Provide the [X, Y] coordinate of the cell's center where the given text is located.  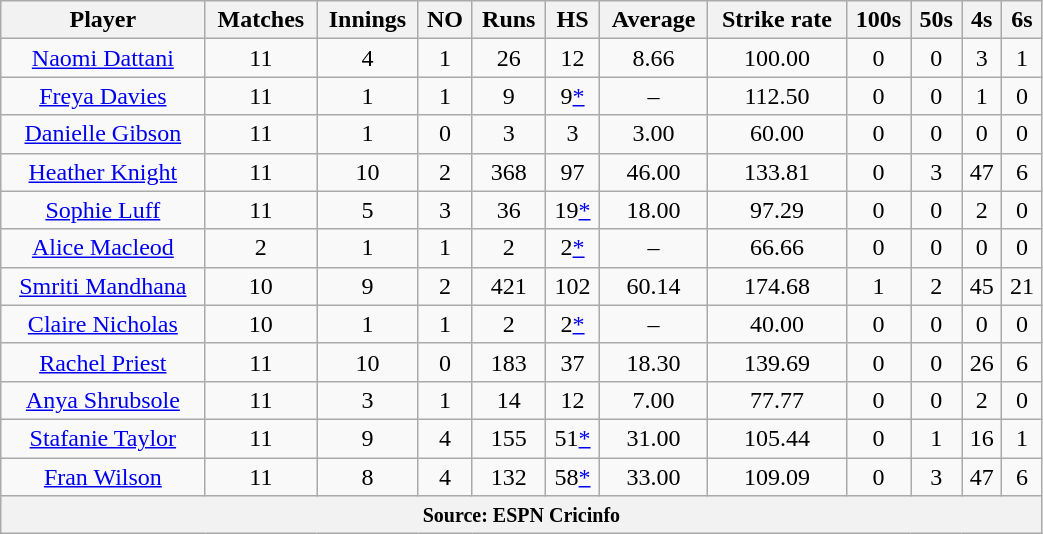
40.00 [778, 324]
100.00 [778, 58]
37 [573, 362]
Strike rate [778, 20]
Anya Shrubsole [103, 400]
6s [1022, 20]
Average [653, 20]
133.81 [778, 172]
19* [573, 210]
Runs [509, 20]
Alice Macleod [103, 248]
60.14 [653, 286]
4s [982, 20]
100s [878, 20]
Sophie Luff [103, 210]
5 [368, 210]
Fran Wilson [103, 477]
112.50 [778, 96]
14 [509, 400]
Naomi Dattani [103, 58]
NO [445, 20]
18.00 [653, 210]
97.29 [778, 210]
155 [509, 438]
139.69 [778, 362]
8.66 [653, 58]
77.77 [778, 400]
9* [573, 96]
16 [982, 438]
105.44 [778, 438]
45 [982, 286]
33.00 [653, 477]
Claire Nicholas [103, 324]
Danielle Gibson [103, 134]
Rachel Priest [103, 362]
Player [103, 20]
Smriti Mandhana [103, 286]
60.00 [778, 134]
46.00 [653, 172]
Innings [368, 20]
368 [509, 172]
7.00 [653, 400]
132 [509, 477]
58* [573, 477]
Source: ESPN Cricinfo [522, 515]
Matches [261, 20]
50s [936, 20]
Stafanie Taylor [103, 438]
66.66 [778, 248]
21 [1022, 286]
Heather Knight [103, 172]
36 [509, 210]
HS [573, 20]
18.30 [653, 362]
51* [573, 438]
3.00 [653, 134]
102 [573, 286]
109.09 [778, 477]
97 [573, 172]
31.00 [653, 438]
421 [509, 286]
8 [368, 477]
Freya Davies [103, 96]
183 [509, 362]
174.68 [778, 286]
